Extract the (x, y) coordinate from the center of the cell holding the provided text.  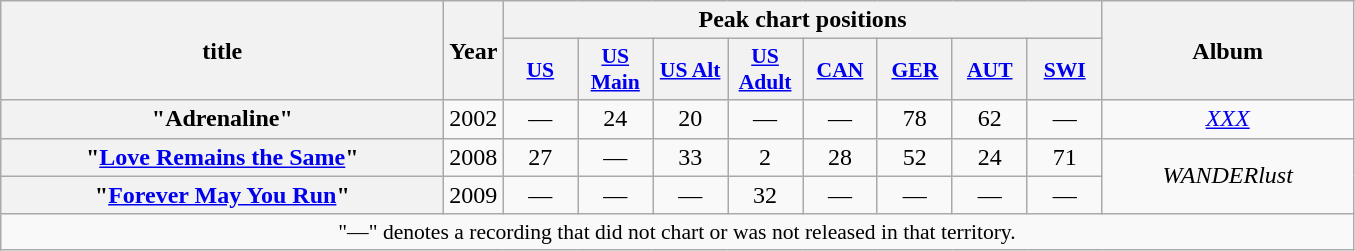
52 (914, 157)
62 (990, 119)
US Main (616, 70)
AUT (990, 70)
SWI (1064, 70)
20 (690, 119)
27 (540, 157)
28 (840, 157)
"Love Remains the Same" (222, 157)
title (222, 50)
2008 (474, 157)
2002 (474, 119)
CAN (840, 70)
"Forever May You Run" (222, 195)
Album (1228, 50)
Peak chart positions (802, 20)
"Adrenaline" (222, 119)
78 (914, 119)
71 (1064, 157)
33 (690, 157)
US Alt (690, 70)
2009 (474, 195)
US Adult (766, 70)
2 (766, 157)
WANDERlust (1228, 176)
"—" denotes a recording that did not chart or was not released in that territory. (677, 232)
Year (474, 50)
32 (766, 195)
GER (914, 70)
US (540, 70)
XXX (1228, 119)
